Detect which cell encompasses the target text, then output its (x, y) center coordinate. 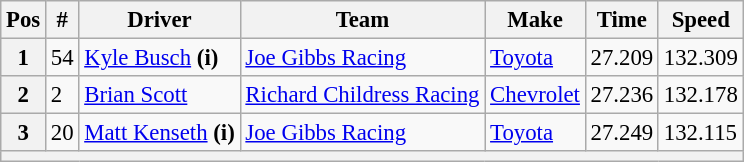
Pos (24, 20)
132.178 (700, 95)
Driver (160, 20)
Make (535, 20)
132.309 (700, 58)
# (62, 20)
54 (62, 58)
Speed (700, 20)
27.209 (622, 58)
Chevrolet (535, 95)
132.115 (700, 133)
Time (622, 20)
Matt Kenseth (i) (160, 133)
Richard Childress Racing (362, 95)
Team (362, 20)
27.236 (622, 95)
Kyle Busch (i) (160, 58)
Brian Scott (160, 95)
3 (24, 133)
20 (62, 133)
27.249 (622, 133)
1 (24, 58)
